Return the (x, y) coordinate for the center point of the cell that contains the specified text.  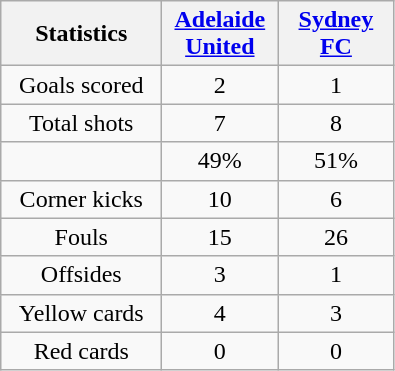
Fouls (82, 237)
26 (336, 237)
Sydney FC (336, 34)
Adelaide United (220, 34)
49% (220, 161)
4 (220, 313)
Yellow cards (82, 313)
Total shots (82, 123)
51% (336, 161)
Goals scored (82, 85)
10 (220, 199)
Red cards (82, 351)
8 (336, 123)
Statistics (82, 34)
Corner kicks (82, 199)
2 (220, 85)
6 (336, 199)
15 (220, 237)
Offsides (82, 275)
7 (220, 123)
